Pinpoint the cell where the given text exists, returning its [x, y] midpoint coordinate. 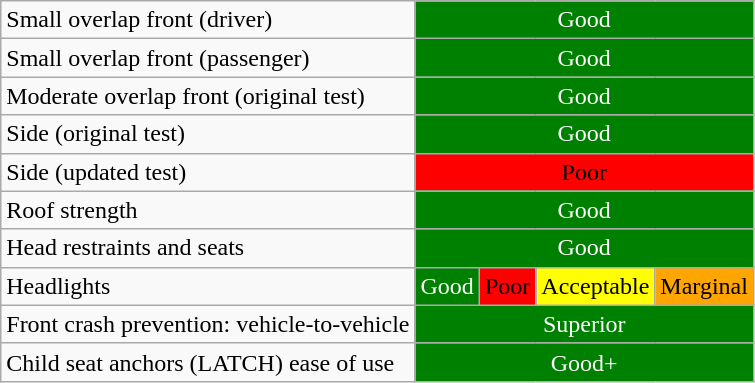
Small overlap front (driver) [208, 20]
Head restraints and seats [208, 248]
Headlights [208, 286]
Acceptable [596, 286]
Marginal [704, 286]
Moderate overlap front (original test) [208, 96]
Good+ [584, 362]
Side (updated test) [208, 172]
Superior [584, 324]
Front crash prevention: vehicle-to-vehicle [208, 324]
Small overlap front (passenger) [208, 58]
Side (original test) [208, 134]
Child seat anchors (LATCH) ease of use [208, 362]
Roof strength [208, 210]
